Identify which cell holds the provided text, then report its [x, y] central coordinate. 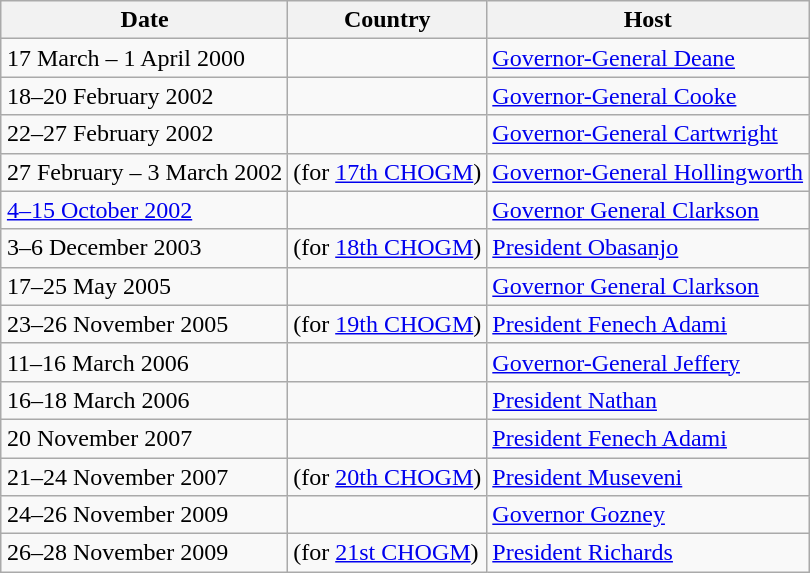
3–6 December 2003 [144, 248]
Host [648, 20]
27 February – 3 March 2002 [144, 172]
President Obasanjo [648, 248]
11–16 March 2006 [144, 362]
24–26 November 2009 [144, 515]
Governor Gozney [648, 515]
President Richards [648, 553]
21–24 November 2007 [144, 477]
(for 17th CHOGM) [388, 172]
President Nathan [648, 400]
(for 21st CHOGM) [388, 553]
26–28 November 2009 [144, 553]
23–26 November 2005 [144, 324]
Governor-General Jeffery [648, 362]
Governor-General Cooke [648, 96]
(for 20th CHOGM) [388, 477]
16–18 March 2006 [144, 400]
(for 19th CHOGM) [388, 324]
(for 18th CHOGM) [388, 248]
17 March – 1 April 2000 [144, 58]
22–27 February 2002 [144, 134]
Governor-General Hollingworth [648, 172]
Governor-General Deane [648, 58]
Date [144, 20]
17–25 May 2005 [144, 286]
Country [388, 20]
President Museveni [648, 477]
20 November 2007 [144, 438]
Governor-General Cartwright [648, 134]
18–20 February 2002 [144, 96]
4–15 October 2002 [144, 210]
